Output the (X, Y) coordinate of the center of the cell containing the given text.  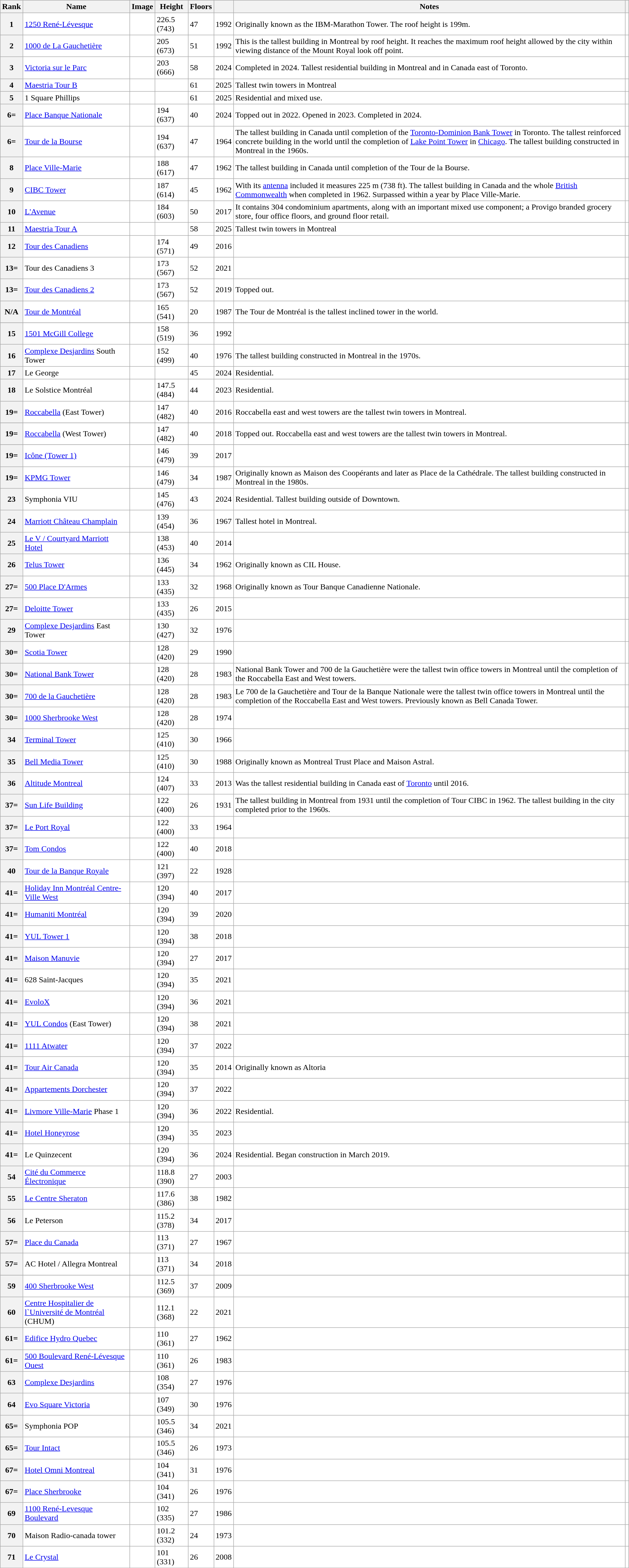
Originally known as Tour Banque Canadienne Nationale. (429, 586)
174 (571) (171, 246)
1928 (224, 870)
23 (11, 499)
Notes (429, 7)
1 (11, 24)
Tour Intact (76, 1448)
Tour des Canadiens 3 (76, 268)
Residential. Tallest building outside of Downtown. (429, 499)
Originally known as Altoria (429, 1067)
101 (331) (171, 1557)
628 Saint-Jacques (76, 980)
226.5 (743) (171, 24)
112.1 (368) (171, 1312)
71 (11, 1557)
11 (11, 229)
1988 (224, 762)
2020 (224, 914)
1000 de La Gauchetière (76, 46)
107 (349) (171, 1404)
Tour Air Canada (76, 1067)
L'Avenue (76, 212)
700 de la Gauchetière (76, 696)
Originally known as Maison des Coopérants and later as Place de la Cathédrale. The tallest building constructed in Montreal in the 1980s. (429, 478)
Centre Hospitalier de l`Université de Montréal (CHUM) (76, 1312)
Complexe Desjardins (76, 1382)
Originally known as the IBM-Marathon Tower. The roof height is 199m. (429, 24)
Topped out. (429, 290)
165 (541) (171, 312)
Topped out. Roccabella east and west towers are the tallest twin towers in Montreal. (429, 434)
Symphonia VIU (76, 499)
Hotel Honeyrose (76, 1133)
Tour de Montréal (76, 312)
Complexe Desjardins South Tower (76, 355)
1111 Atwater (76, 1046)
9 (11, 189)
2015 (224, 609)
188 (617) (171, 168)
2009 (224, 1286)
Place Sherbrooke (76, 1492)
1931 (224, 805)
117.6 (386) (171, 1198)
124 (407) (171, 783)
Maestria Tour A (76, 229)
4 (11, 85)
Scotia Tower (76, 652)
64 (11, 1404)
Tallest hotel in Montreal. (429, 521)
500 Place D'Armes (76, 586)
Originally known as Montreal Trust Place and Maison Astral. (429, 762)
118.8 (390) (171, 1177)
YUL Tower 1 (76, 936)
1966 (224, 740)
2019 (224, 290)
400 Sherbrooke West (76, 1286)
Tour des Canadiens 2 (76, 290)
Sun Life Building (76, 805)
31 (201, 1470)
16 (11, 355)
Deloitte Tower (76, 609)
102 (335) (171, 1513)
112.5 (369) (171, 1286)
Place Banque Nationale (76, 115)
2008 (224, 1557)
EvoloX (76, 1002)
63 (11, 1382)
54 (11, 1177)
Maison Radio-canada tower (76, 1535)
Originally known as CIL House. (429, 565)
203 (666) (171, 68)
The Tour de Montréal is the tallest inclined tower in the world. (429, 312)
KPMG Tower (76, 478)
145 (476) (171, 499)
158 (519) (171, 334)
Roccabella (West Tower) (76, 434)
1986 (224, 1513)
Livmore Ville-Marie Phase 1 (76, 1111)
Roccabella (East Tower) (76, 412)
10 (11, 212)
Le Solstice Montréal (76, 390)
18 (11, 390)
1968 (224, 586)
1000 Sherbrooke West (76, 718)
Rank (11, 7)
Topped out in 2022. Opened in 2023. Completed in 2024. (429, 115)
1 Square Phillips (76, 98)
Residential. Began construction in March 2019. (429, 1155)
20 (201, 312)
Height (171, 7)
130 (427) (171, 631)
AC Hotel / Allegra Montreal (76, 1264)
5 (11, 98)
Le Centre Sheraton (76, 1198)
121 (397) (171, 870)
15 (11, 334)
Le George (76, 373)
Bell Media Tower (76, 762)
25 (11, 543)
108 (354) (171, 1382)
1990 (224, 652)
1250 René-Lévesque (76, 24)
51 (201, 46)
Complexe Desjardins East Tower (76, 631)
43 (201, 499)
Was the tallest residential building in Canada east of Toronto until 2016. (429, 783)
Humaniti Montréal (76, 914)
1974 (224, 718)
184 (603) (171, 212)
138 (453) (171, 543)
1100 René-Levesque Boulevard (76, 1513)
National Bank Tower (76, 674)
Tour de la Bourse (76, 141)
Le V / Courtyard Marriott Hotel (76, 543)
Roccabella east and west towers are the tallest twin towers in Montreal. (429, 412)
1982 (224, 1198)
115.2 (378) (171, 1220)
Le Quinzecent (76, 1155)
139 (454) (171, 521)
205 (673) (171, 46)
136 (445) (171, 565)
Le Port Royal (76, 827)
Tom Condos (76, 849)
Victoria sur le Parc (76, 68)
Marriott Château Champlain (76, 521)
Place Ville-Marie (76, 168)
60 (11, 1312)
12 (11, 246)
59 (11, 1286)
50 (201, 212)
Maestria Tour B (76, 85)
2013 (224, 783)
Edifice Hydro Quebec (76, 1339)
Symphonia POP (76, 1426)
Le Peterson (76, 1220)
70 (11, 1535)
55 (11, 1198)
8 (11, 168)
69 (11, 1513)
147.5 (484) (171, 390)
187 (614) (171, 189)
Tour des Canadiens (76, 246)
Name (76, 7)
56 (11, 1220)
2003 (224, 1177)
YUL Condos (East Tower) (76, 1024)
Telus Tower (76, 565)
Appartements Dorchester (76, 1089)
152 (499) (171, 355)
Icône (Tower 1) (76, 455)
Floors (201, 7)
17 (11, 373)
The tallest building constructed in Montreal in the 1970s. (429, 355)
1501 McGill College (76, 334)
101.2 (332) (171, 1535)
Holiday Inn Montréal Centre-Ville West (76, 893)
The tallest building in Canada until completion of the Tour de la Bourse. (429, 168)
N/A (11, 312)
Completed in 2024. Tallest residential building in Montreal and in Canada east of Toronto. (429, 68)
Altitude Montreal (76, 783)
CIBC Tower (76, 189)
Terminal Tower (76, 740)
Tour de la Banque Royale (76, 870)
2 (11, 46)
Cité du Commerce Électronique (76, 1177)
Hotel Omni Montreal (76, 1470)
Maison Manuvie (76, 958)
The tallest building in Montreal from 1931 until the completion of Tour CIBC in 1962. The tallest building in the city completed prior to the 1960s. (429, 805)
Residential and mixed use. (429, 98)
Le Crystal (76, 1557)
Place du Canada (76, 1242)
49 (201, 246)
3 (11, 68)
500 Boulevard René-Lévesque Ouest (76, 1361)
Evo Square Victoria (76, 1404)
Image (142, 7)
44 (201, 390)
